Output the [x, y] coordinate of the center of the cell containing the given text.  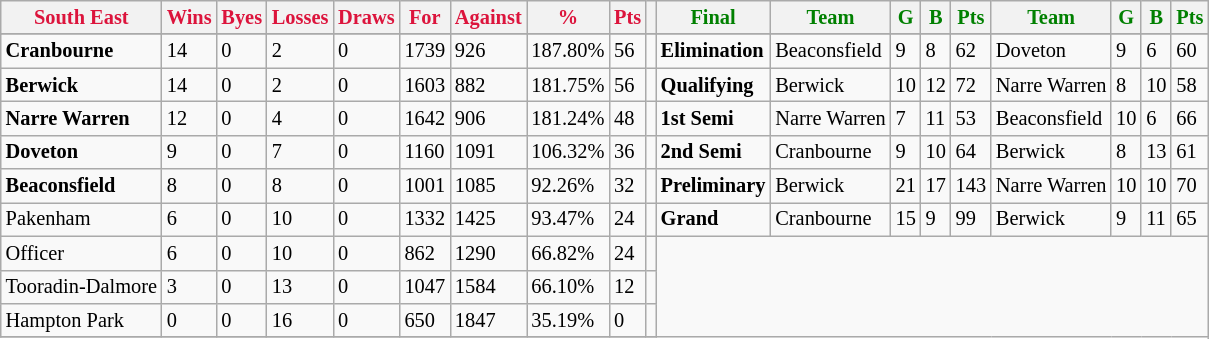
Officer [82, 253]
53 [971, 118]
64 [971, 152]
66.82% [568, 253]
926 [488, 51]
70 [1190, 186]
Qualifying [714, 85]
65 [1190, 219]
South East [82, 17]
Preliminary [714, 186]
106.32% [568, 152]
Final [714, 17]
1425 [488, 219]
For [425, 17]
1091 [488, 152]
72 [971, 85]
15 [906, 219]
181.24% [568, 118]
Grand [714, 219]
1001 [425, 186]
% [568, 17]
1642 [425, 118]
Elimination [714, 51]
62 [971, 51]
1290 [488, 253]
60 [1190, 51]
66.10% [568, 287]
1847 [488, 320]
48 [628, 118]
32 [628, 186]
1160 [425, 152]
181.75% [568, 85]
650 [425, 320]
2nd Semi [714, 152]
92.26% [568, 186]
Against [488, 17]
17 [936, 186]
862 [425, 253]
Tooradin-Dalmore [82, 287]
Wins [190, 17]
906 [488, 118]
35.19% [568, 320]
1085 [488, 186]
1739 [425, 51]
Pakenham [82, 219]
21 [906, 186]
93.47% [568, 219]
58 [1190, 85]
Byes [241, 17]
1st Semi [714, 118]
1603 [425, 85]
66 [1190, 118]
Hampton Park [82, 320]
1332 [425, 219]
36 [628, 152]
4 [300, 118]
Draws [366, 17]
143 [971, 186]
1584 [488, 287]
61 [1190, 152]
1047 [425, 287]
187.80% [568, 51]
3 [190, 287]
882 [488, 85]
16 [300, 320]
Losses [300, 17]
99 [971, 219]
